Identify which cell holds the provided text, then report its [X, Y] central coordinate. 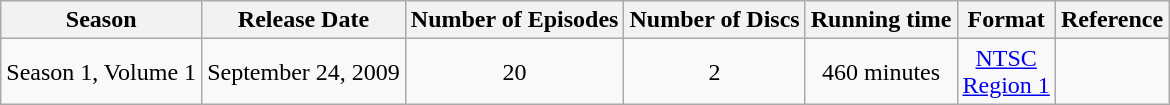
2 [714, 72]
Release Date [304, 20]
Reference [1112, 20]
September 24, 2009 [304, 72]
Running time [881, 20]
NTSC Region 1 [1006, 72]
Format [1006, 20]
Number of Discs [714, 20]
Season [102, 20]
460 minutes [881, 72]
Number of Episodes [514, 20]
Season 1, Volume 1 [102, 72]
20 [514, 72]
